Determine the (X, Y) coordinate at the center of the cell enclosing the given text.  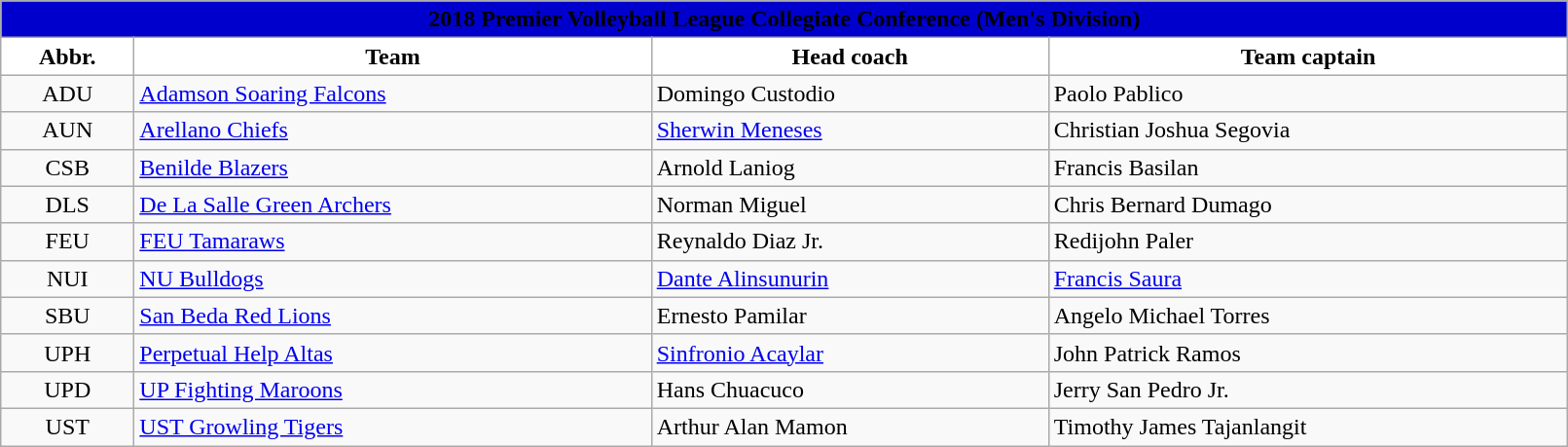
Team (393, 56)
Timothy James Tajanlangit (1308, 427)
UST (68, 427)
Paolo Pablico (1308, 93)
De La Salle Green Archers (393, 205)
Norman Miguel (850, 205)
Perpetual Help Altas (393, 353)
UPD (68, 390)
CSB (68, 168)
San Beda Red Lions (393, 316)
FEU Tamaraws (393, 242)
Benilde Blazers (393, 168)
Domingo Custodio (850, 93)
Abbr. (68, 56)
Redijohn Paler (1308, 242)
UST Growling Tigers (393, 427)
Jerry San Pedro Jr. (1308, 390)
Sherwin Meneses (850, 130)
Hans Chuacuco (850, 390)
Arellano Chiefs (393, 130)
Angelo Michael Torres (1308, 316)
Adamson Soaring Falcons (393, 93)
NU Bulldogs (393, 279)
Team captain (1308, 56)
NUI (68, 279)
Christian Joshua Segovia (1308, 130)
ADU (68, 93)
Ernesto Pamilar (850, 316)
Reynaldo Diaz Jr. (850, 242)
Head coach (850, 56)
Francis Saura (1308, 279)
Dante Alinsunurin (850, 279)
DLS (68, 205)
2018 Premier Volleyball League Collegiate Conference (Men's Division) (784, 19)
FEU (68, 242)
Arthur Alan Mamon (850, 427)
Sinfronio Acaylar (850, 353)
Arnold Laniog (850, 168)
John Patrick Ramos (1308, 353)
UP Fighting Maroons (393, 390)
Chris Bernard Dumago (1308, 205)
UPH (68, 353)
Francis Basilan (1308, 168)
AUN (68, 130)
SBU (68, 316)
